For the text-containing cell, return its midpoint in (x, y) coordinate format. 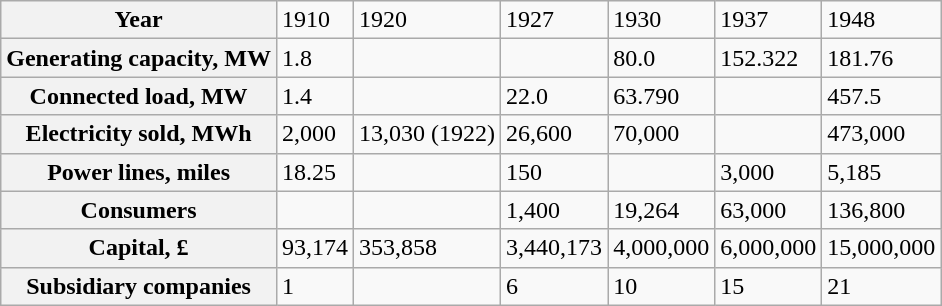
63,000 (768, 210)
1.4 (314, 96)
Generating capacity, MW (139, 58)
13,030 (1922) (428, 134)
1 (314, 286)
80.0 (662, 58)
15,000,000 (882, 248)
10 (662, 286)
Capital, £ (139, 248)
3,440,173 (554, 248)
Power lines, miles (139, 172)
353,858 (428, 248)
70,000 (662, 134)
181.76 (882, 58)
2,000 (314, 134)
Consumers (139, 210)
Connected load, MW (139, 96)
1927 (554, 20)
4,000,000 (662, 248)
136,800 (882, 210)
93,174 (314, 248)
150 (554, 172)
22.0 (554, 96)
1930 (662, 20)
Subsidiary companies (139, 286)
26,600 (554, 134)
15 (768, 286)
152.322 (768, 58)
473,000 (882, 134)
1920 (428, 20)
Year (139, 20)
1.8 (314, 58)
5,185 (882, 172)
18.25 (314, 172)
457.5 (882, 96)
1,400 (554, 210)
63.790 (662, 96)
21 (882, 286)
3,000 (768, 172)
1948 (882, 20)
6,000,000 (768, 248)
19,264 (662, 210)
1910 (314, 20)
6 (554, 286)
1937 (768, 20)
Electricity sold, MWh (139, 134)
